Determine the [x, y] coordinate at the center of the cell enclosing the given text.  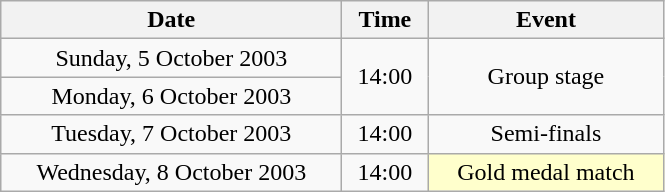
Date [172, 20]
Group stage [546, 77]
Event [546, 20]
Semi-finals [546, 134]
Gold medal match [546, 172]
Wednesday, 8 October 2003 [172, 172]
Tuesday, 7 October 2003 [172, 134]
Sunday, 5 October 2003 [172, 58]
Monday, 6 October 2003 [172, 96]
Time [385, 20]
